Determine the [X, Y] coordinate at the center of the cell enclosing the given text.  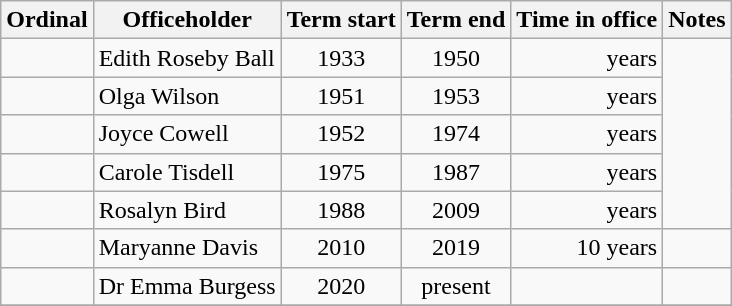
Time in office [587, 20]
Joyce Cowell [187, 134]
2009 [456, 210]
Officeholder [187, 20]
1988 [341, 210]
Term start [341, 20]
1952 [341, 134]
Edith Roseby Ball [187, 58]
present [456, 286]
Rosalyn Bird [187, 210]
1953 [456, 96]
Carole Tisdell [187, 172]
1951 [341, 96]
Ordinal [47, 20]
Notes [697, 20]
1974 [456, 134]
Olga Wilson [187, 96]
Dr Emma Burgess [187, 286]
10 years [587, 248]
Maryanne Davis [187, 248]
1975 [341, 172]
2020 [341, 286]
2019 [456, 248]
1933 [341, 58]
2010 [341, 248]
1987 [456, 172]
Term end [456, 20]
1950 [456, 58]
